Capture the cell that displays the provided text and extract its (X, Y) central coordinate. 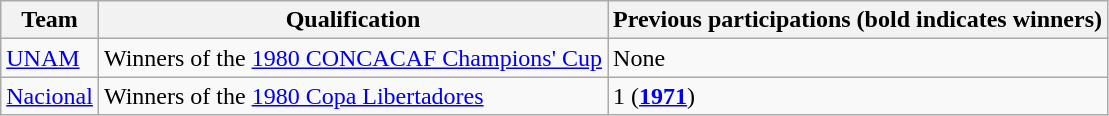
Winners of the 1980 Copa Libertadores (352, 96)
Winners of the 1980 CONCACAF Champions' Cup (352, 58)
None (858, 58)
Previous participations (bold indicates winners) (858, 20)
Nacional (50, 96)
UNAM (50, 58)
Team (50, 20)
Qualification (352, 20)
1 (1971) (858, 96)
